Find where the given text appears and provide that cell's center as (x, y) coordinate. 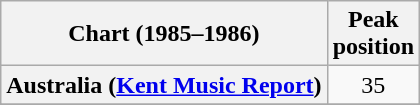
35 (373, 85)
Chart (1985–1986) (164, 34)
Australia (Kent Music Report) (164, 85)
Peakposition (373, 34)
